For the text-containing cell, return its midpoint in (X, Y) coordinate format. 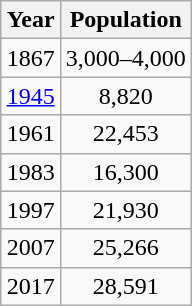
22,453 (126, 134)
2007 (30, 248)
3,000–4,000 (126, 58)
28,591 (126, 286)
1961 (30, 134)
21,930 (126, 210)
2017 (30, 286)
1997 (30, 210)
25,266 (126, 248)
1983 (30, 172)
Year (30, 20)
8,820 (126, 96)
16,300 (126, 172)
Population (126, 20)
1867 (30, 58)
1945 (30, 96)
